Provide the (X, Y) coordinate of the cell's center where the given text is located.  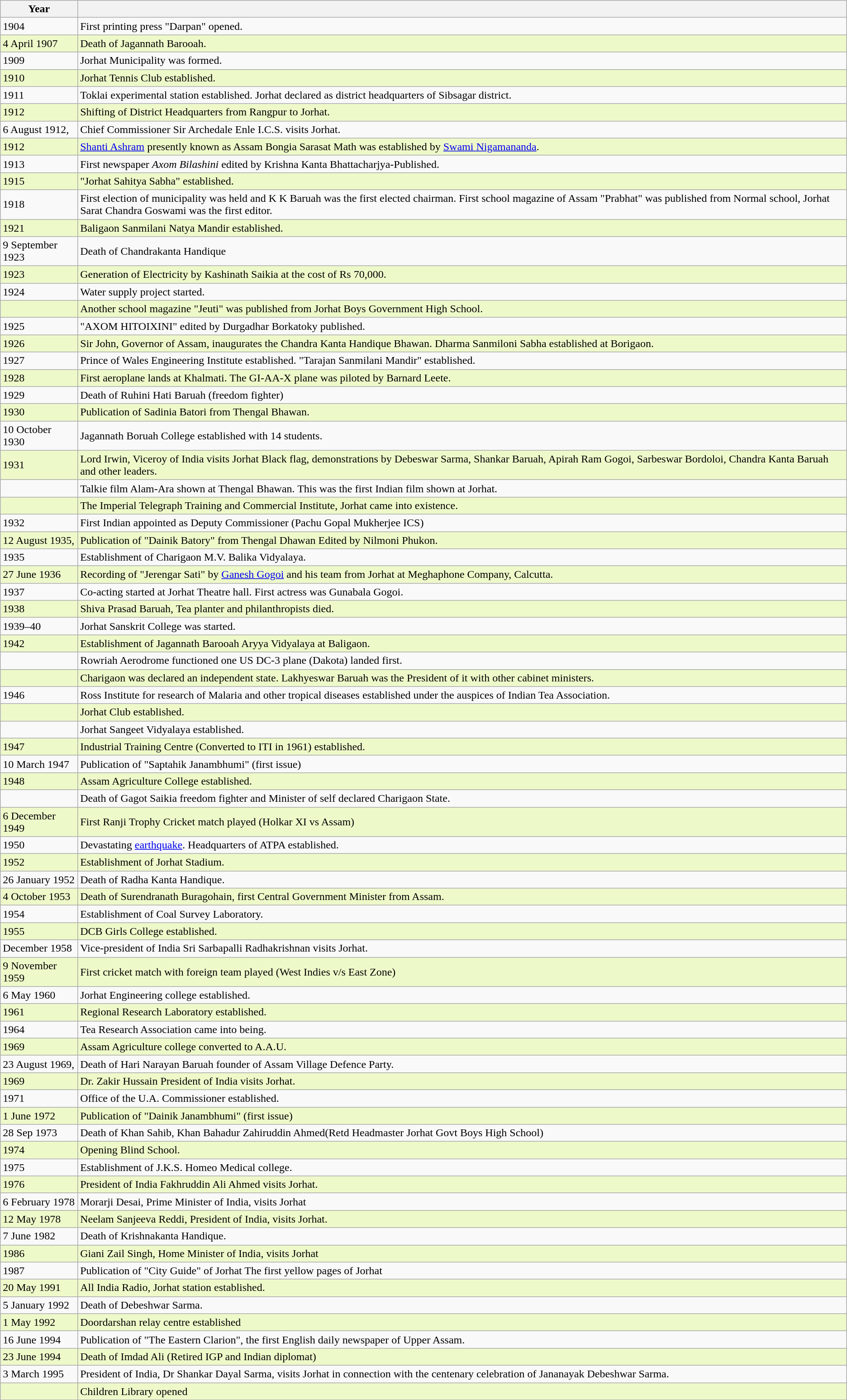
Publication of "Saptahik Janambhumi" (first issue) (462, 764)
1955 (39, 931)
1937 (39, 592)
1946 (39, 695)
1939–40 (39, 626)
Co-acting started at Jorhat Theatre hall. First actress was Gunabala Gogoi. (462, 592)
9 September 1923 (39, 252)
First printing press "Darpan" opened. (462, 26)
6 August 1912, (39, 129)
Death of Hari Narayan Baruah founder of Assam Village Defence Party. (462, 1064)
1938 (39, 609)
1932 (39, 523)
Tea Research Association came into being. (462, 1029)
Publication of "City Guide" of Jorhat The first yellow pages of Jorhat (462, 1271)
Jagannath Boruah College established with 14 students. (462, 435)
Shiva Prasad Baruah, Tea planter and philanthropists died. (462, 609)
Death of Surendranath Buragohain, first Central Government Minister from Assam. (462, 897)
Jorhat Tennis Club established. (462, 78)
1986 (39, 1253)
16 June 1994 (39, 1339)
Death of Jagannath Barooah. (462, 43)
6 December 1949 (39, 822)
12 August 1935, (39, 540)
Death of Chandrakanta Handique (462, 252)
Death of Khan Sahib, Khan Bahadur Zahiruddin Ahmed(Retd Headmaster Jorhat Govt Boys High School) (462, 1133)
10 March 1947 (39, 764)
27 June 1936 (39, 575)
Recording of "Jerengar Sati" by Ganesh Gogoi and his team from Jorhat at Meghaphone Company, Calcutta. (462, 575)
5 January 1992 (39, 1305)
1930 (39, 412)
Death of Debeshwar Sarma. (462, 1305)
Sir John, Governor of Assam, inaugurates the Chandra Kanta Handique Bhawan. Dharma Sanmiloni Sabha established at Borigaon. (462, 343)
Publication of "The Eastern Clarion", the first English daily newspaper of Upper Assam. (462, 1339)
1952 (39, 862)
1942 (39, 643)
First Ranji Trophy Cricket match played (Holkar XI vs Assam) (462, 822)
First newspaper Axom Bilashini edited by Krishna Kanta Bhattacharjya-Published. (462, 164)
Doordarshan relay centre established (462, 1322)
Opening Blind School. (462, 1150)
Water supply project started. (462, 292)
Year (39, 9)
1927 (39, 361)
Children Library opened (462, 1391)
1904 (39, 26)
1911 (39, 95)
Jorhat Engineering college established. (462, 995)
Morarji Desai, Prime Minister of India, visits Jorhat (462, 1202)
4 October 1953 (39, 897)
20 May 1991 (39, 1288)
Giani Zail Singh, Home Minister of India, visits Jorhat (462, 1253)
1947 (39, 747)
DCB Girls College established. (462, 931)
Publication of "Dainik Batory" from Thengal Dhawan Edited by Nilmoni Phukon. (462, 540)
First Indian appointed as Deputy Commissioner (Pachu Gopal Mukherjee ICS) (462, 523)
Establishment of Jorhat Stadium. (462, 862)
1971 (39, 1098)
1976 (39, 1185)
1924 (39, 292)
1926 (39, 343)
6 February 1978 (39, 1202)
Death of Krishnakanta Handique. (462, 1236)
Toklai experimental station established. Jorhat declared as district headquarters of Sibsagar district. (462, 95)
Jorhat Sangeet Vidyalaya established. (462, 729)
Baligaon Sanmilani Natya Mandir established. (462, 228)
1909 (39, 61)
Rowriah Aerodrome functioned one US DC-3 plane (Dakota) landed first. (462, 661)
1948 (39, 781)
1950 (39, 845)
4 April 1907 (39, 43)
1931 (39, 465)
Regional Research Laboratory established. (462, 1012)
Vice-president of India Sri Sarbapalli Radhakrishnan visits Jorhat. (462, 948)
First aeroplane lands at Khalmati. The GI-AA-X plane was piloted by Barnard Leete. (462, 378)
Publication of Sadinia Batori from Thengal Bhawan. (462, 412)
Establishment of Jagannath Barooah Aryya Vidyalaya at Baligaon. (462, 643)
Establishment of Coal Survey Laboratory. (462, 914)
1 June 1972 (39, 1115)
1923 (39, 275)
9 November 1959 (39, 972)
Shanti Ashram presently known as Assam Bongia Sarasat Math was established by Swami Nigamananda. (462, 147)
Charigaon was declared an independent state. Lakhyeswar Baruah was the President of it with other cabinet ministers. (462, 678)
December 1958 (39, 948)
Dr. Zakir Hussain President of India visits Jorhat. (462, 1081)
7 June 1982 (39, 1236)
Industrial Training Centre (Converted to ITI in 1961) established. (462, 747)
23 June 1994 (39, 1357)
All India Radio, Jorhat station established. (462, 1288)
1935 (39, 557)
1913 (39, 164)
28 Sep 1973 (39, 1133)
1961 (39, 1012)
Talkie film Alam-Ara shown at Thengal Bhawan. This was the first Indian film shown at Jorhat. (462, 488)
Publication of "Dainik Janambhumi" (first issue) (462, 1115)
President of India, Dr Shankar Dayal Sarma, visits Jorhat in connection with the centenary celebration of Jananayak Debeshwar Sarma. (462, 1374)
3 March 1995 (39, 1374)
Jorhat Sanskrit College was started. (462, 626)
1915 (39, 181)
Establishment of Charigaon M.V. Balika Vidyalaya. (462, 557)
10 October 1930 (39, 435)
Jorhat Club established. (462, 712)
1929 (39, 395)
1928 (39, 378)
Another school magazine "Jeuti" was published from Jorhat Boys Government High School. (462, 309)
Establishment of J.K.S. Homeo Medical college. (462, 1167)
Assam Agriculture college converted to A.A.U. (462, 1047)
1974 (39, 1150)
1964 (39, 1029)
1 May 1992 (39, 1322)
26 January 1952 (39, 880)
Prince of Wales Engineering Institute established. "Tarajan Sanmilani Mandir" established. (462, 361)
First cricket match with foreign team played (West Indies v/s East Zone) (462, 972)
President of India Fakhruddin Ali Ahmed visits Jorhat. (462, 1185)
Death of Ruhini Hati Baruah (freedom fighter) (462, 395)
6 May 1960 (39, 995)
1918 (39, 205)
1910 (39, 78)
Jorhat Municipality was formed. (462, 61)
1975 (39, 1167)
Ross Institute for research of Malaria and other tropical diseases established under the auspices of Indian Tea Association. (462, 695)
23 August 1969, (39, 1064)
12 May 1978 (39, 1219)
Death of Radha Kanta Handique. (462, 880)
Assam Agriculture College established. (462, 781)
The Imperial Telegraph Training and Commercial Institute, Jorhat came into existence. (462, 505)
Generation of Electricity by Kashinath Saikia at the cost of Rs 70,000. (462, 275)
Chief Commissioner Sir Archedale Enle I.C.S. visits Jorhat. (462, 129)
1921 (39, 228)
Devastating earthquake. Headquarters of ATPA established. (462, 845)
Neelam Sanjeeva Reddi, President of India, visits Jorhat. (462, 1219)
Office of the U.A. Commissioner established. (462, 1098)
"Jorhat Sahitya Sabha" established. (462, 181)
"AXOM HITOIXINI" edited by Durgadhar Borkatoky published. (462, 326)
Death of Gagot Saikia freedom fighter and Minister of self declared Charigaon State. (462, 798)
Shifting of District Headquarters from Rangpur to Jorhat. (462, 112)
1987 (39, 1271)
1954 (39, 914)
1925 (39, 326)
Death of Imdad Ali (Retired IGP and Indian diplomat) (462, 1357)
